Capture the cell that displays the provided text and extract its [X, Y] central coordinate. 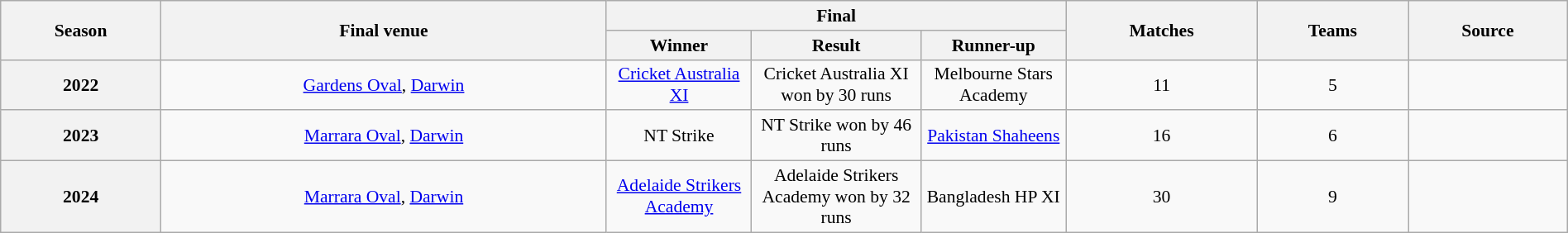
Pakistan Shaheens [994, 136]
Cricket Australia XI [678, 84]
9 [1332, 197]
Teams [1332, 30]
2022 [81, 84]
Bangladesh HP XI [994, 197]
Adelaide Strikers Academy won by 32 runs [837, 197]
Winner [678, 45]
11 [1161, 84]
Season [81, 30]
NT Strike won by 46 runs [837, 136]
6 [1332, 136]
Final [835, 16]
2024 [81, 197]
Cricket Australia XI won by 30 runs [837, 84]
NT Strike [678, 136]
Source [1489, 30]
Result [837, 45]
2023 [81, 136]
Runner-up [994, 45]
Gardens Oval, Darwin [384, 84]
Adelaide Strikers Academy [678, 197]
Melbourne Stars Academy [994, 84]
30 [1161, 197]
5 [1332, 84]
Final venue [384, 30]
Matches [1161, 30]
16 [1161, 136]
